Pinpoint the cell where the given text exists, returning its (x, y) midpoint coordinate. 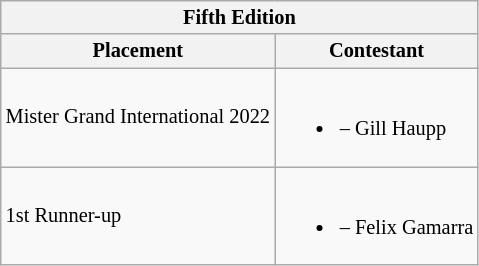
Mister Grand International 2022 (138, 117)
1st Runner-up (138, 215)
Contestant (376, 51)
– Felix Gamarra (376, 215)
– Gill Haupp (376, 117)
Placement (138, 51)
Fifth Edition (240, 17)
